Identify which cell holds the provided text, then report its (X, Y) central coordinate. 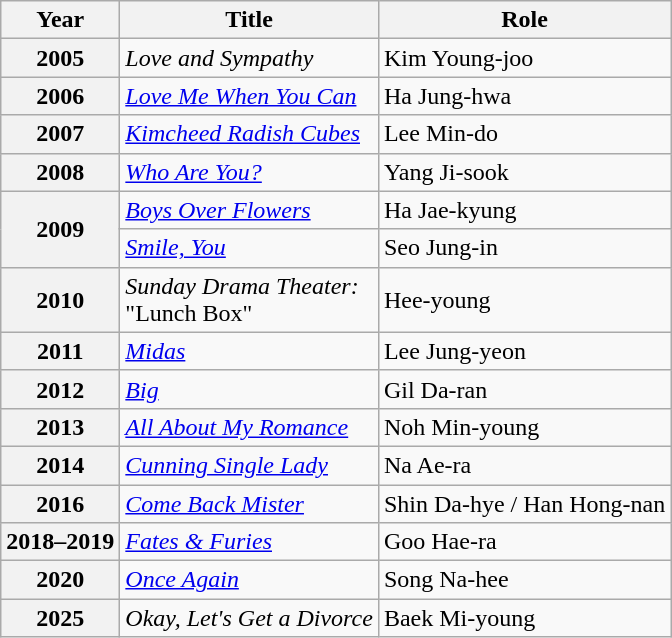
2012 (60, 389)
All About My Romance (250, 427)
Baek Mi-young (524, 618)
2025 (60, 618)
2018–2019 (60, 542)
Ha Jung-hwa (524, 96)
2013 (60, 427)
Kim Young-joo (524, 58)
2008 (60, 172)
Love Me When You Can (250, 96)
Okay, Let's Get a Divorce (250, 618)
Gil Da-ran (524, 389)
Lee Min-do (524, 134)
Midas (250, 351)
Yang Ji-sook (524, 172)
2020 (60, 580)
Shin Da-hye / Han Hong-nan (524, 503)
2005 (60, 58)
Kimcheed Radish Cubes (250, 134)
Come Back Mister (250, 503)
Song Na-hee (524, 580)
Goo Hae-ra (524, 542)
Once Again (250, 580)
2009 (60, 229)
2014 (60, 465)
Love and Sympathy (250, 58)
Fates & Furies (250, 542)
Sunday Drama Theater:"Lunch Box" (250, 300)
Boys Over Flowers (250, 210)
2010 (60, 300)
Big (250, 389)
Noh Min-young (524, 427)
Hee-young (524, 300)
2007 (60, 134)
Role (524, 20)
Seo Jung-in (524, 248)
Smile, You (250, 248)
Who Are You? (250, 172)
Ha Jae-kyung (524, 210)
Year (60, 20)
2011 (60, 351)
Lee Jung-yeon (524, 351)
2006 (60, 96)
Na Ae-ra (524, 465)
Cunning Single Lady (250, 465)
Title (250, 20)
2016 (60, 503)
